Locate the cell with the specified text and output its (x, y) center coordinate. 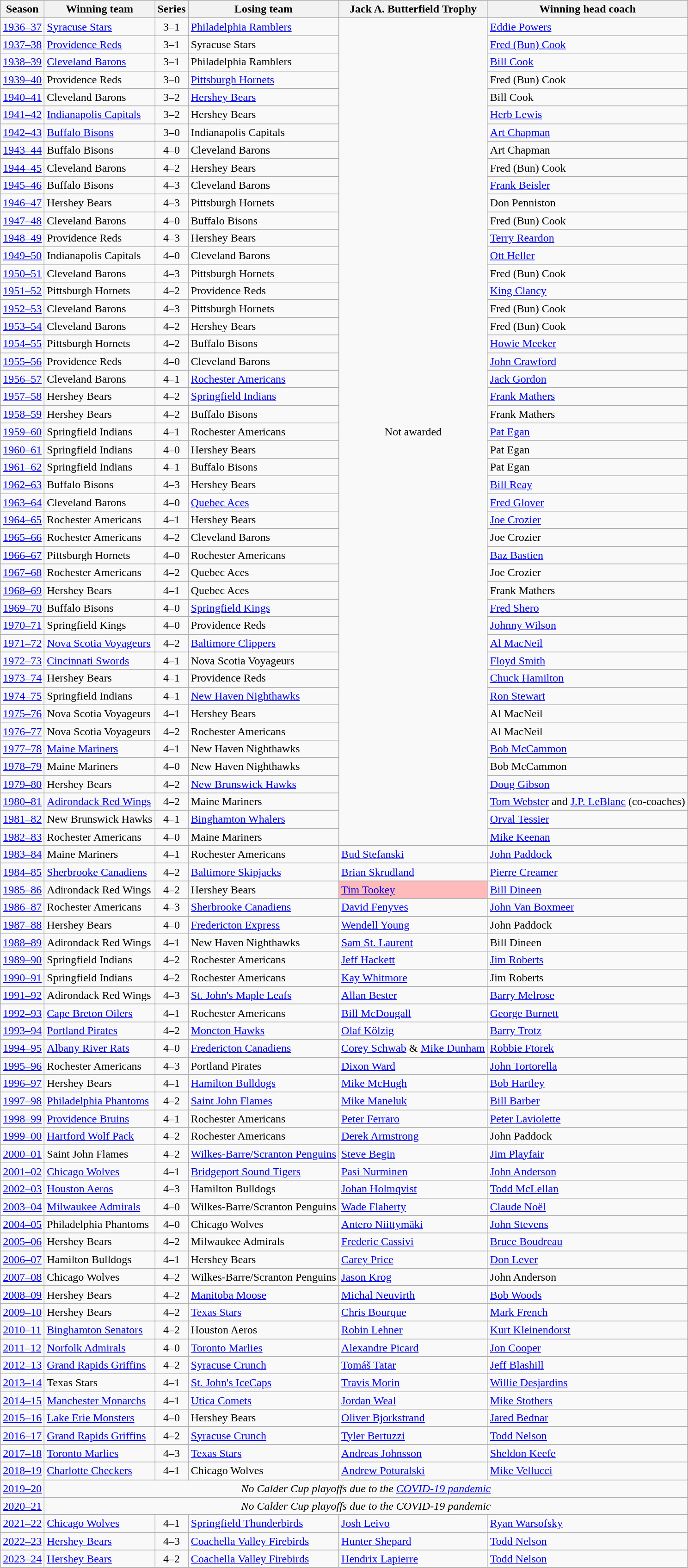
Jack Gordon (587, 379)
1955–56 (22, 361)
1965–66 (22, 538)
1969–70 (22, 608)
Mark French (587, 1312)
Binghamton Senators (100, 1330)
Jeff Hackett (413, 960)
Barry Trotz (587, 1030)
2017–18 (22, 1453)
2014–15 (22, 1401)
Claude Noël (587, 1207)
Brian Skrudland (413, 872)
1998–99 (22, 1119)
Manitoba Moose (264, 1295)
Robbie Ftorek (587, 1048)
Tim Tookey (413, 890)
George Burnett (587, 1013)
2008–09 (22, 1295)
Don Lever (587, 1259)
1987–88 (22, 925)
Bridgeport Sound Tigers (264, 1171)
Mike Stothers (587, 1401)
Hartford Wolf Pack (100, 1136)
2003–04 (22, 1207)
1958–59 (22, 414)
1990–91 (22, 978)
1949–50 (22, 256)
1963–64 (22, 502)
1999–00 (22, 1136)
Tom Webster and J.P. LeBlanc (co-coaches) (587, 802)
Barry Melrose (587, 995)
Kurt Kleinendorst (587, 1330)
Jim Playfair (587, 1154)
1973–74 (22, 678)
Peter Laviolette (587, 1119)
Willie Desjardins (587, 1383)
1939–40 (22, 80)
1964–65 (22, 520)
1983–84 (22, 855)
Binghamton Whalers (264, 819)
1944–45 (22, 167)
2011–12 (22, 1348)
2012–13 (22, 1365)
Tomáš Tatar (413, 1365)
1980–81 (22, 802)
Michal Neuvirth (413, 1295)
1994–95 (22, 1048)
Fredericton Express (264, 925)
Cincinnati Swords (100, 661)
2016–17 (22, 1436)
1953–54 (22, 326)
1967–68 (22, 573)
Bill McDougall (413, 1013)
1974–75 (22, 696)
2001–02 (22, 1171)
1945–46 (22, 185)
1968–69 (22, 590)
2020–21 (22, 1506)
David Fenyves (413, 907)
Jason Krog (413, 1277)
Ott Heller (587, 256)
Andreas Johnsson (413, 1453)
King Clancy (587, 291)
St. John's IceCaps (264, 1383)
Andrew Poturalski (413, 1471)
Bob Woods (587, 1295)
2013–14 (22, 1383)
Bud Stefanski (413, 855)
1960–61 (22, 449)
Charlotte Checkers (100, 1471)
2007–08 (22, 1277)
1962–63 (22, 484)
Springfield Thunderbirds (264, 1524)
John Stevens (587, 1224)
Pierre Creamer (587, 872)
Season (22, 9)
1957–58 (22, 397)
1951–52 (22, 291)
2000–01 (22, 1154)
Mike Keenan (587, 837)
Chris Bourque (413, 1312)
Peter Ferraro (413, 1119)
1959–60 (22, 432)
Jared Bednar (587, 1418)
Sam St. Laurent (413, 942)
2015–16 (22, 1418)
1977–78 (22, 749)
Mike McHugh (413, 1084)
Jeff Blashill (587, 1365)
1950–51 (22, 273)
1943–44 (22, 150)
Corey Schwab & Mike Dunham (413, 1048)
1970–71 (22, 626)
Oliver Bjorkstrand (413, 1418)
Derek Armstrong (413, 1136)
Floyd Smith (587, 661)
2009–10 (22, 1312)
Dixon Ward (413, 1066)
Utica Comets (264, 1401)
Ryan Warsofsky (587, 1524)
1985–86 (22, 890)
Chuck Hamilton (587, 678)
Baz Bastien (587, 555)
Not awarded (413, 432)
1937–38 (22, 44)
2004–05 (22, 1224)
Todd McLellan (587, 1189)
Johnny Wilson (587, 626)
Carey Price (413, 1259)
1956–57 (22, 379)
1981–82 (22, 819)
Don Penniston (587, 203)
John Crawford (587, 361)
Baltimore Clippers (264, 643)
2018–19 (22, 1471)
John Van Boxmeer (587, 907)
1966–67 (22, 555)
Orval Tessier (587, 819)
Albany River Rats (100, 1048)
Bill Reay (587, 484)
1992–93 (22, 1013)
Lake Erie Monsters (100, 1418)
1979–80 (22, 784)
Providence Bruins (100, 1119)
Allan Bester (413, 995)
Hunter Shepard (413, 1541)
Norfolk Admirals (100, 1348)
1971–72 (22, 643)
1972–73 (22, 661)
2019–20 (22, 1488)
1954–55 (22, 344)
Doug Gibson (587, 784)
1991–92 (22, 995)
St. John's Maple Leafs (264, 995)
Pasi Nurminen (413, 1171)
1938–39 (22, 62)
1947–48 (22, 221)
1940–41 (22, 97)
1995–96 (22, 1066)
Olaf Kölzig (413, 1030)
2006–07 (22, 1259)
Tyler Bertuzzi (413, 1436)
1952–53 (22, 309)
1989–90 (22, 960)
2005–06 (22, 1242)
2023–24 (22, 1559)
Josh Leivo (413, 1524)
Kay Whitmore (413, 978)
Terry Reardon (587, 238)
Winning team (100, 9)
2021–22 (22, 1524)
1993–94 (22, 1030)
1961–62 (22, 467)
Manchester Monarchs (100, 1401)
Winning head coach (587, 9)
Fred Shero (587, 608)
Bruce Boudreau (587, 1242)
Travis Morin (413, 1383)
Herb Lewis (587, 115)
1946–47 (22, 203)
Fredericton Canadiens (264, 1048)
1936–37 (22, 27)
Bob Hartley (587, 1084)
Jack A. Butterfield Trophy (413, 9)
Steve Begin (413, 1154)
2002–03 (22, 1189)
1942–43 (22, 132)
Baltimore Skipjacks (264, 872)
Robin Lehner (413, 1330)
Frank Beisler (587, 185)
1948–49 (22, 238)
1984–85 (22, 872)
Hendrix Lapierre (413, 1559)
Fred Glover (587, 502)
Johan Holmqvist (413, 1189)
2010–11 (22, 1330)
1976–77 (22, 731)
2022–23 (22, 1541)
Bill Barber (587, 1101)
Losing team (264, 9)
Jordan Weal (413, 1401)
Cape Breton Oilers (100, 1013)
1978–79 (22, 766)
1986–87 (22, 907)
1982–83 (22, 837)
Jon Cooper (587, 1348)
Mike Vellucci (587, 1471)
1988–89 (22, 942)
1997–98 (22, 1101)
Moncton Hawks (264, 1030)
Antero Niittymäki (413, 1224)
John Tortorella (587, 1066)
1996–97 (22, 1084)
Series (172, 9)
Frederic Cassivi (413, 1242)
Ron Stewart (587, 696)
Sheldon Keefe (587, 1453)
Alexandre Picard (413, 1348)
Wendell Young (413, 925)
Howie Meeker (587, 344)
Mike Maneluk (413, 1101)
1941–42 (22, 115)
Wade Flaherty (413, 1207)
1975–76 (22, 713)
Eddie Powers (587, 27)
